Identify which cell holds the provided text, then report its (x, y) central coordinate. 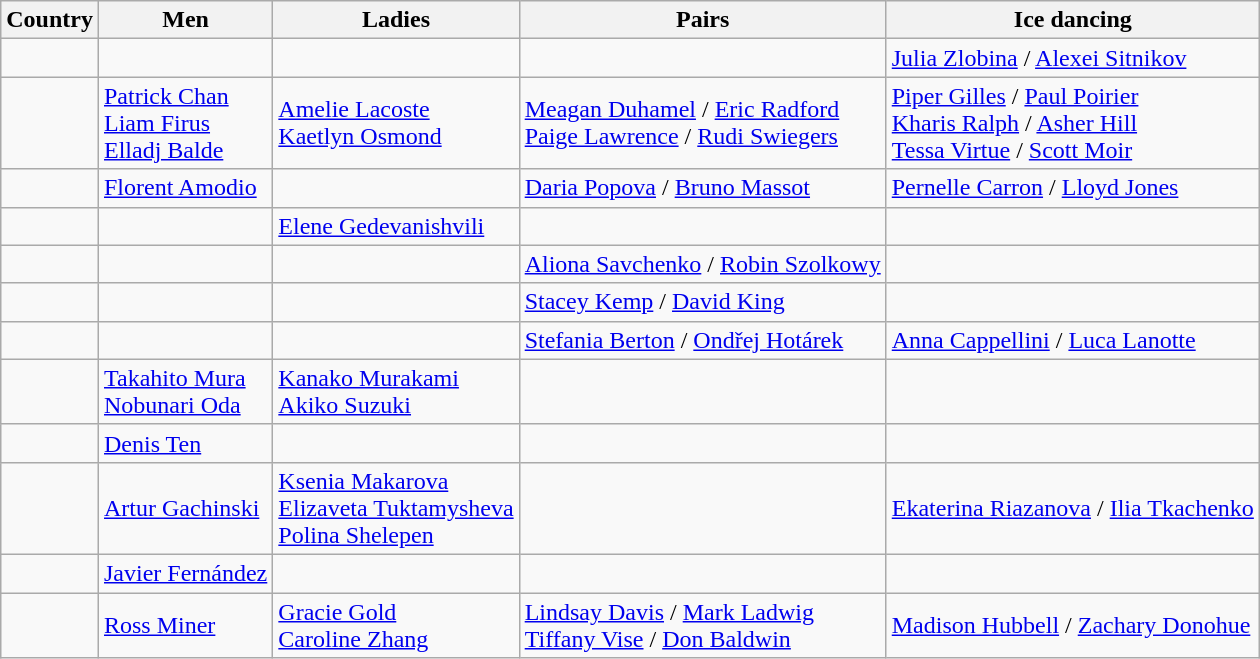
Denis Ten (185, 443)
Ladies (396, 20)
Elene Gedevanishvili (396, 226)
Julia Zlobina / Alexei Sitnikov (1072, 58)
Stefania Berton / Ondřej Hotárek (702, 340)
Piper Gilles / Paul Poirier Kharis Ralph / Asher Hill Tessa Virtue / Scott Moir (1072, 123)
Country (50, 20)
Amelie Lacoste Kaetlyn Osmond (396, 123)
Kanako Murakami Akiko Suzuki (396, 392)
Florent Amodio (185, 188)
Gracie Gold Caroline Zhang (396, 624)
Madison Hubbell / Zachary Donohue (1072, 624)
Patrick Chan Liam Firus Elladj Balde (185, 123)
Pernelle Carron / Lloyd Jones (1072, 188)
Javier Fernández (185, 573)
Ksenia Makarova Elizaveta Tuktamysheva Polina Shelepen (396, 508)
Aliona Savchenko / Robin Szolkowy (702, 264)
Ross Miner (185, 624)
Meagan Duhamel / Eric Radford Paige Lawrence / Rudi Swiegers (702, 123)
Takahito Mura Nobunari Oda (185, 392)
Men (185, 20)
Pairs (702, 20)
Artur Gachinski (185, 508)
Stacey Kemp / David King (702, 302)
Anna Cappellini / Luca Lanotte (1072, 340)
Ekaterina Riazanova / Ilia Tkachenko (1072, 508)
Lindsay Davis / Mark Ladwig Tiffany Vise / Don Baldwin (702, 624)
Ice dancing (1072, 20)
Daria Popova / Bruno Massot (702, 188)
